For the text-containing cell, return its midpoint in (X, Y) coordinate format. 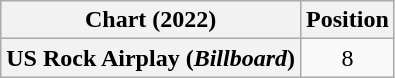
Chart (2022) (151, 20)
US Rock Airplay (Billboard) (151, 58)
8 (348, 58)
Position (348, 20)
